Scan for the cell matching the given text and deliver its (x, y) coordinate at center. 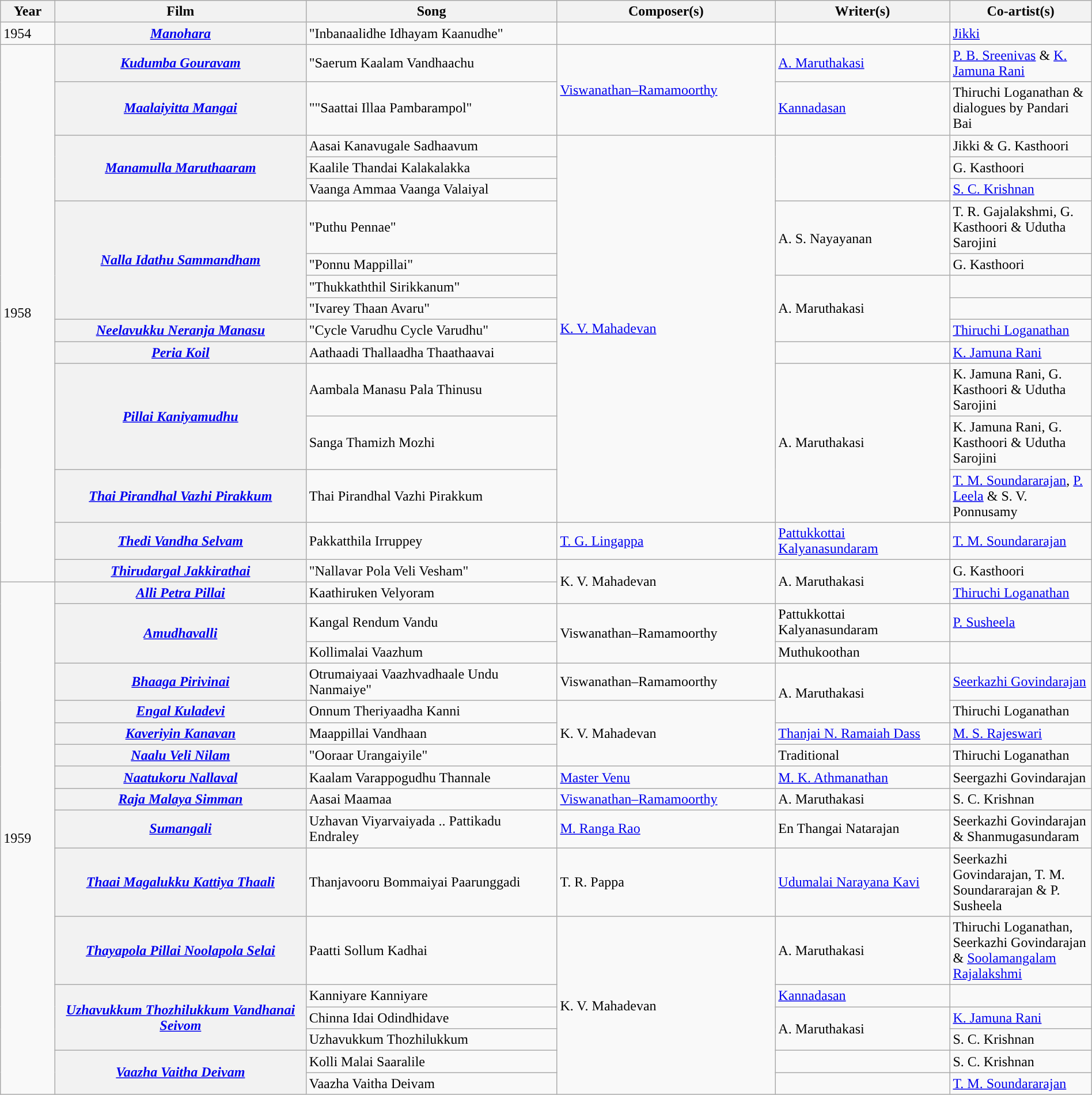
Paatti Sollum Kadhai (431, 950)
Thiruchi Loganathan & dialogues by Pandari Bai (1021, 108)
Peria Koil (180, 352)
Aasai Maamaa (431, 799)
Jikki & G. Kasthoori (1021, 146)
Seerkazhi Govindarajan, T. M. Soundararajan & P. Susheela (1021, 882)
Kangal Rendum Vandu (431, 622)
Uzhavukkum Thozhilukkum Vandhanai Seivom (180, 1018)
Master Venu (666, 777)
"Puthu Pennae" (431, 227)
P. Susheela (1021, 622)
Neelavukku Neranja Manasu (180, 330)
"Thukkaththil Sirikkanum" (431, 286)
"Cycle Varudhu Cycle Varudhu" (431, 330)
Manohara (180, 33)
Amudhavalli (180, 634)
Maappillai Vandhaan (431, 733)
Onnum Theriyaadha Kanni (431, 711)
Pakkatthila Irruppey (431, 541)
1958 (28, 313)
Co-artist(s) (1021, 12)
T. R. Gajalakshmi, G. Kasthoori & Udutha Sarojini (1021, 227)
Uzhavan Viyarvaiyada .. Pattikadu Endraley (431, 828)
Thirudargal Jakkirathai (180, 571)
Pillai Kaniyamudhu (180, 416)
Thayapola Pillai Noolapola Selai (180, 950)
Song (431, 12)
Raja Malaya Simman (180, 799)
Nalla Idathu Sammandham (180, 260)
Sanga Thamizh Mozhi (431, 443)
Seerkazhi Govindarajan (1021, 682)
Sumangali (180, 828)
Seergazhi Govindarajan (1021, 777)
Jikki (1021, 33)
"Ponnu Mappillai" (431, 264)
En Thangai Natarajan (863, 828)
T. R. Pappa (666, 882)
Year (28, 12)
Naatukoru Nallaval (180, 777)
"Ivarey Thaan Avaru" (431, 308)
1959 (28, 838)
Udumalai Narayana Kavi (863, 882)
Naalu Veli Nilam (180, 755)
T. M. Soundararajan, P. Leela & S. V. Ponnusamy (1021, 496)
Thaai Magalukku Kattiya Thaali (180, 882)
Engal Kuladevi (180, 711)
P. B. Sreenivas & K. Jamuna Rani (1021, 63)
"Ooraar Urangaiyile" (431, 755)
Traditional (863, 755)
Kudumba Gouravam (180, 63)
Muthukoothan (863, 652)
1954 (28, 33)
Aasai Kanavugale Sadhaavum (431, 146)
Aathaadi Thallaadha Thaathaavai (431, 352)
"Saerum Kaalam Vandhaachu (431, 63)
Aambala Manasu Pala Thinusu (431, 390)
Manamulla Maruthaaram (180, 168)
Kaalam Varappogudhu Thannale (431, 777)
M. Ranga Rao (666, 828)
Kanniyare Kanniyare (431, 996)
Chinna Idai Odindhidave (431, 1018)
Seerkazhi Govindarajan & Shanmugasundaram (1021, 828)
Uzhavukkum Thozhilukkum (431, 1040)
Thedi Vandha Selvam (180, 541)
Writer(s) (863, 12)
Kaalile Thandai Kalakalakka (431, 168)
Thanjai N. Ramaiah Dass (863, 733)
"Nallavar Pola Veli Vesham" (431, 571)
Thanjavooru Bommaiyai Paarunggadi (431, 882)
M. S. Rajeswari (1021, 733)
M. K. Athmanathan (863, 777)
Composer(s) (666, 12)
Film (180, 12)
Thiruchi Loganathan, Seerkazhi Govindarajan & Soolamangalam Rajalakshmi (1021, 950)
T. G. Lingappa (666, 541)
Otrumaiyaai Vaazhvadhaale Undu Nanmaiye" (431, 682)
A. S. Nayayanan (863, 238)
Kaveriyin Kanavan (180, 733)
Bhaaga Pirivinai (180, 682)
""Saattai Illaa Pambarampol" (431, 108)
Kollimalai Vaazhum (431, 652)
Vaanga Ammaa Vaanga Valaiyal (431, 190)
"Inbanaalidhe Idhayam Kaanudhe" (431, 33)
Kolli Malai Saaralile (431, 1062)
Alli Petra Pillai (180, 593)
Kaathiruken Velyoram (431, 593)
Maalaiyitta Mangai (180, 108)
